Find where the given text appears and provide that cell's center as [x, y] coordinate. 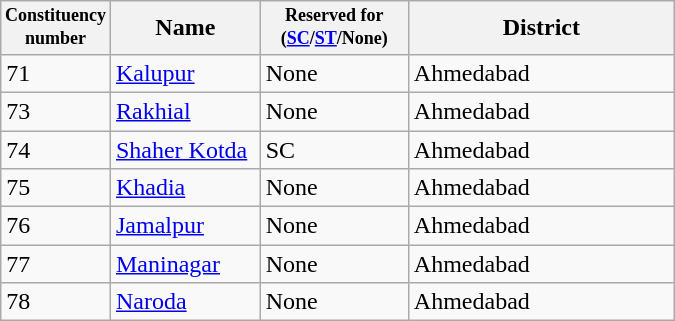
74 [56, 150]
75 [56, 188]
Khadia [185, 188]
76 [56, 226]
Reserved for (SC/ST/None) [334, 28]
Naroda [185, 302]
78 [56, 302]
Shaher Kotda [185, 150]
Constituency number [56, 28]
Maninagar [185, 264]
Kalupur [185, 73]
77 [56, 264]
Jamalpur [185, 226]
District [541, 28]
Rakhial [185, 111]
SC [334, 150]
71 [56, 73]
73 [56, 111]
Name [185, 28]
